Search for the cell housing the specified text and yield its (X, Y) center coordinate. 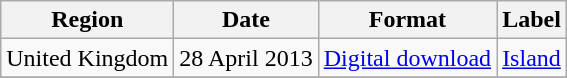
Digital download (407, 58)
Format (407, 20)
Island (532, 58)
United Kingdom (88, 58)
28 April 2013 (246, 58)
Region (88, 20)
Date (246, 20)
Label (532, 20)
